From the cell containing the given text, extract its center point as (x, y) coordinate. 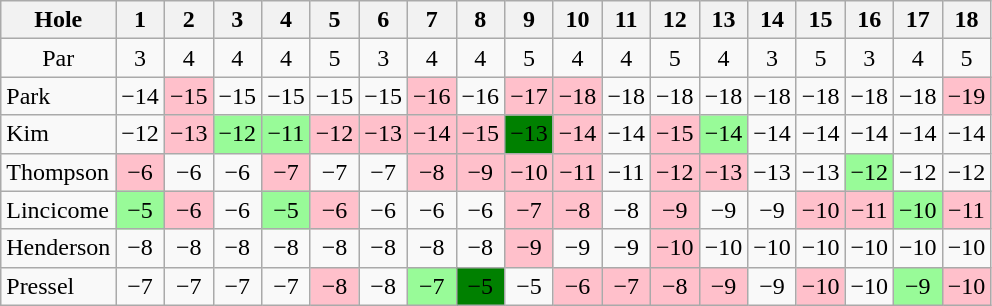
1 (140, 20)
Kim (58, 134)
10 (578, 20)
13 (724, 20)
−17 (530, 96)
Park (58, 96)
11 (626, 20)
−19 (966, 96)
Lincicome (58, 210)
6 (384, 20)
15 (820, 20)
9 (530, 20)
17 (918, 20)
Hole (58, 20)
Thompson (58, 172)
16 (870, 20)
18 (966, 20)
Par (58, 58)
14 (772, 20)
2 (188, 20)
Henderson (58, 248)
Pressel (58, 286)
7 (432, 20)
12 (674, 20)
8 (480, 20)
